Provide the (x, y) coordinate of the cell's center where the given text is located.  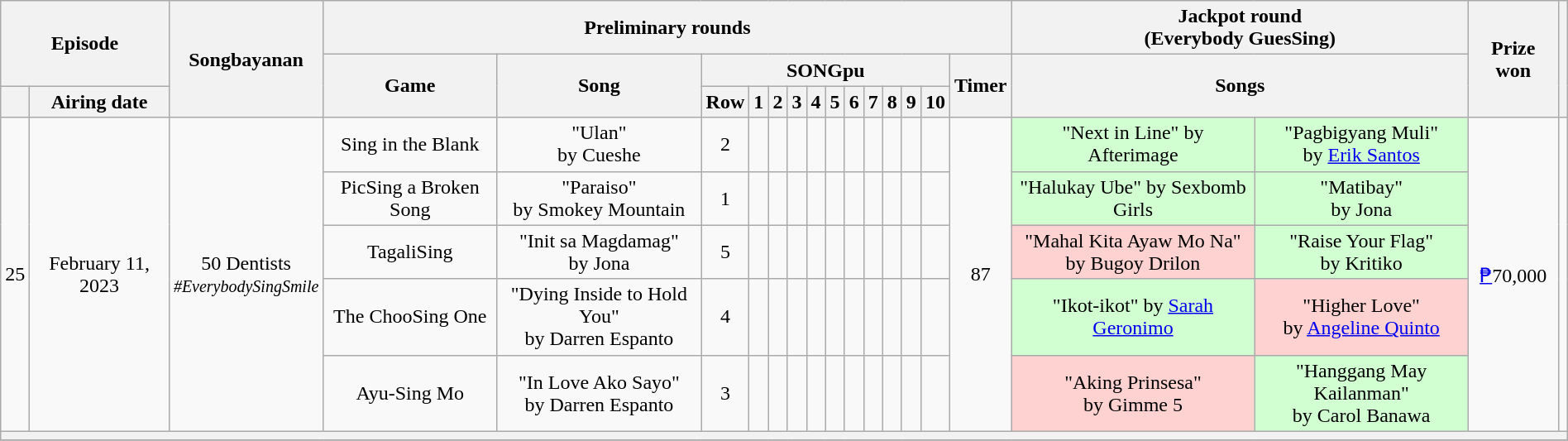
Songbayanan (246, 60)
"Init sa Magdamag"by Jona (599, 252)
February 11, 2023 (99, 275)
87 (981, 275)
Songs (1240, 86)
"Pagbigyang Muli"by Erik Santos (1361, 144)
9 (911, 102)
"Next in Line" by Afterimage (1133, 144)
"Aking Prinsesa"by Gimme 5 (1133, 393)
7 (873, 102)
Airing date (99, 102)
"Dying Inside to Hold You"by Darren Espanto (599, 317)
"Raise Your Flag"by Kritiko (1361, 252)
"Matibay"by Jona (1361, 199)
Timer (981, 86)
Episode (85, 43)
The ChooSing One (410, 317)
Prize won (1513, 60)
"Higher Love"by Angeline Quinto (1361, 317)
"In Love Ako Sayo"by Darren Espanto (599, 393)
8 (892, 102)
Sing in the Blank (410, 144)
"Ulan"by Cueshe (599, 144)
Game (410, 86)
Song (599, 86)
Row (725, 102)
PicSing a Broken Song (410, 199)
Jackpot round(Everybody GuesSing) (1240, 28)
₱70,000 (1513, 275)
SONGpu (825, 70)
Ayu-Sing Mo (410, 393)
"Mahal Kita Ayaw Mo Na"by Bugoy Drilon (1133, 252)
10 (935, 102)
"Halukay Ube" by Sexbomb Girls (1133, 199)
25 (15, 275)
"Hanggang May Kailanman"by Carol Banawa (1361, 393)
"Ikot-ikot" by Sarah Geronimo (1133, 317)
"Paraiso"by Smokey Mountain (599, 199)
TagaliSing (410, 252)
6 (853, 102)
Preliminary rounds (667, 28)
50 Dentists#EverybodySingSmile (246, 275)
